Search for the cell housing the specified text and yield its [X, Y] center coordinate. 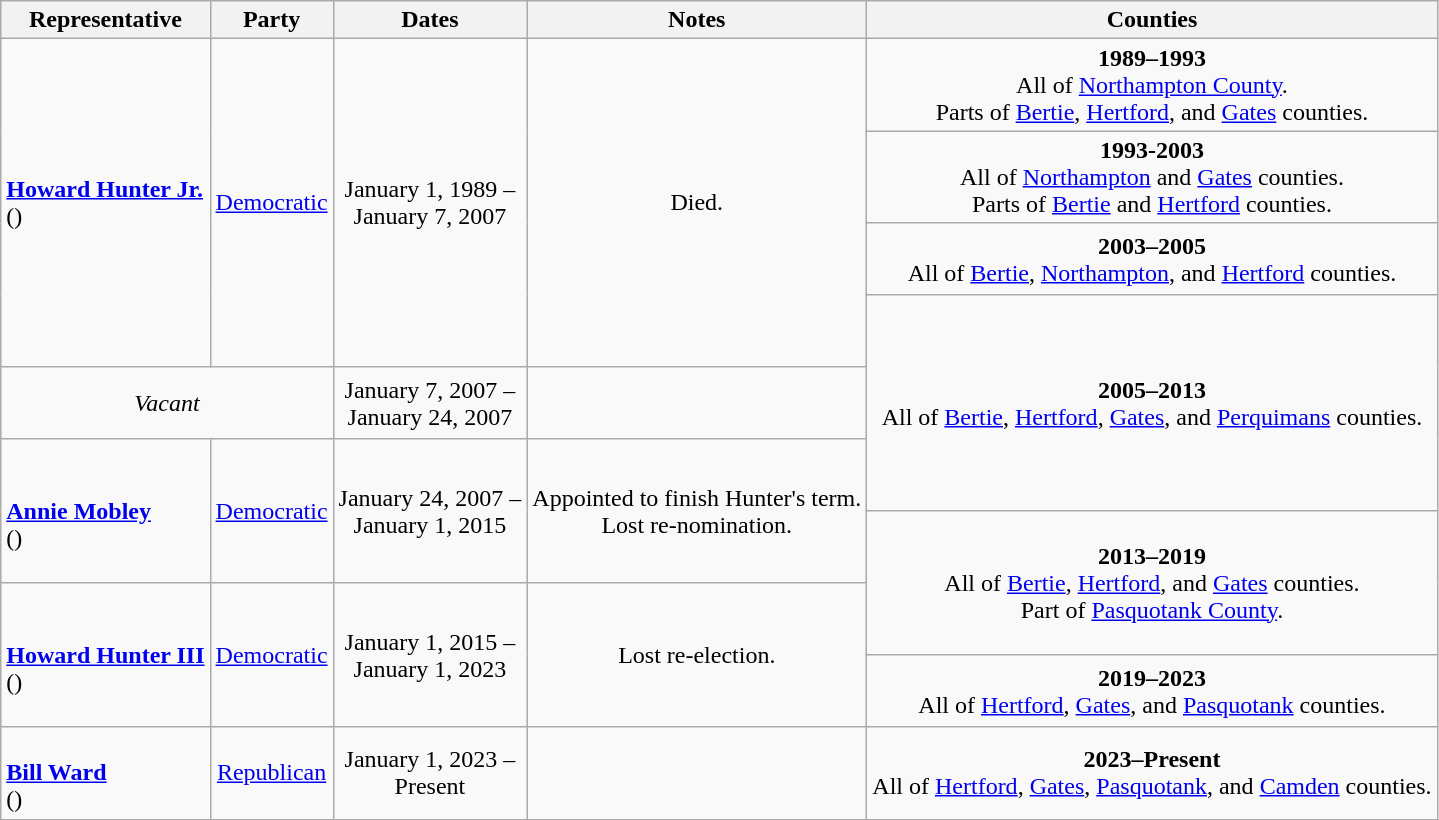
2003–2005 All of Bertie, Northampton, and Hertford counties. [1152, 259]
Dates [430, 20]
2023–Present All of Hertford, Gates, Pasquotank, and Camden counties. [1152, 773]
2005–2013 All of Bertie, Hertford, Gates, and Perquimans counties. [1152, 403]
Counties [1152, 20]
January 1, 2023 – Present [430, 773]
Howard Hunter Jr.() [106, 203]
January 24, 2007 – January 1, 2015 [430, 511]
Republican [272, 773]
Appointed to finish Hunter's term. Lost re-nomination. [697, 511]
2019–2023 All of Hertford, Gates, and Pasquotank counties. [1152, 691]
January 1, 2015 – January 1, 2023 [430, 655]
January 7, 2007 – January 24, 2007 [430, 403]
Bill Ward() [106, 773]
Died. [697, 203]
Vacant [167, 403]
Lost re-election. [697, 655]
1989–1993 All of Northampton County. Parts of Bertie, Hertford, and Gates counties. [1152, 85]
January 1, 1989 – January 7, 2007 [430, 203]
2013–2019 All of Bertie, Hertford, and Gates counties. Part of Pasquotank County. [1152, 583]
Representative [106, 20]
1993-2003 All of Northampton and Gates counties. Parts of Bertie and Hertford counties. [1152, 177]
Notes [697, 20]
Howard Hunter III() [106, 655]
Party [272, 20]
Annie Mobley() [106, 511]
